Return the (x, y) coordinate for the center point of the cell that contains the specified text.  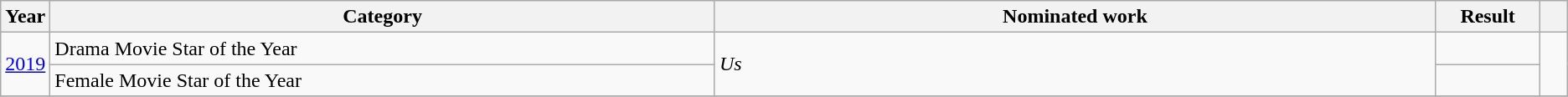
Category (383, 17)
Us (1075, 64)
Result (1488, 17)
Female Movie Star of the Year (383, 80)
Year (25, 17)
Drama Movie Star of the Year (383, 48)
2019 (25, 64)
Nominated work (1075, 17)
